Capture the cell that displays the provided text and extract its [x, y] central coordinate. 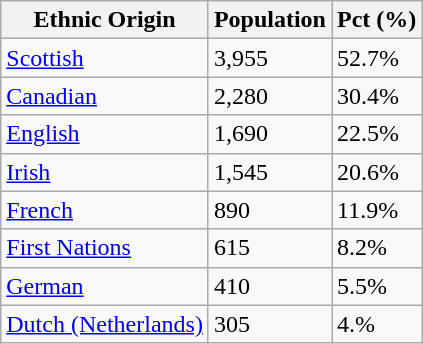
Irish [105, 172]
1,690 [270, 134]
305 [270, 324]
5.5% [377, 286]
410 [270, 286]
Population [270, 20]
First Nations [105, 248]
Ethnic Origin [105, 20]
615 [270, 248]
4.% [377, 324]
20.6% [377, 172]
2,280 [270, 96]
Scottish [105, 58]
52.7% [377, 58]
Dutch (Netherlands) [105, 324]
Canadian [105, 96]
890 [270, 210]
22.5% [377, 134]
30.4% [377, 96]
Pct (%) [377, 20]
1,545 [270, 172]
3,955 [270, 58]
8.2% [377, 248]
English [105, 134]
French [105, 210]
German [105, 286]
11.9% [377, 210]
